Provide the [X, Y] coordinate of the cell's center where the given text is located.  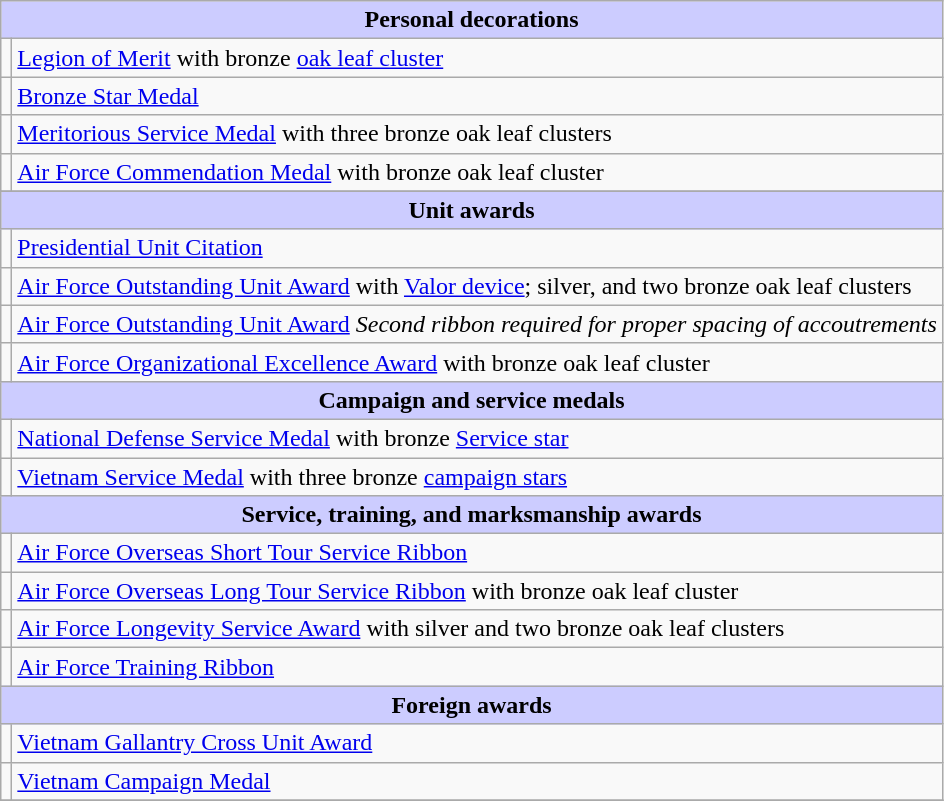
National Defense Service Medal with bronze Service star [478, 438]
Meritorious Service Medal with three bronze oak leaf clusters [478, 134]
Foreign awards [472, 705]
Air Force Organizational Excellence Award with bronze oak leaf cluster [478, 362]
Unit awards [472, 210]
Legion of Merit with bronze oak leaf cluster [478, 58]
Presidential Unit Citation [478, 248]
Vietnam Campaign Medal [478, 781]
Air Force Outstanding Unit Award Second ribbon required for proper spacing of accoutrements [478, 324]
Air Force Training Ribbon [478, 667]
Vietnam Gallantry Cross Unit Award [478, 743]
Campaign and service medals [472, 400]
Air Force Overseas Long Tour Service Ribbon with bronze oak leaf cluster [478, 591]
Personal decorations [472, 20]
Air Force Outstanding Unit Award with Valor device; silver, and two bronze oak leaf clusters [478, 286]
Air Force Longevity Service Award with silver and two bronze oak leaf clusters [478, 629]
Air Force Commendation Medal with bronze oak leaf cluster [478, 172]
Vietnam Service Medal with three bronze campaign stars [478, 477]
Air Force Overseas Short Tour Service Ribbon [478, 553]
Bronze Star Medal [478, 96]
Service, training, and marksmanship awards [472, 515]
